Output the [X, Y] coordinate of the center of the cell containing the given text.  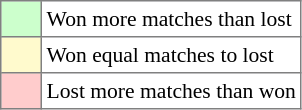
Lost more matches than won [171, 91]
Won more matches than lost [171, 19]
Won equal matches to lost [171, 55]
